From the cell containing the given text, extract its center point as [X, Y] coordinate. 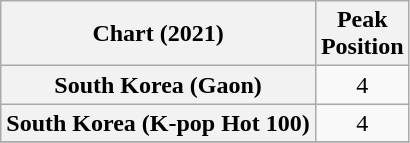
South Korea (Gaon) [158, 85]
South Korea (K-pop Hot 100) [158, 123]
PeakPosition [362, 34]
Chart (2021) [158, 34]
